Pinpoint the cell where the given text exists, returning its (X, Y) midpoint coordinate. 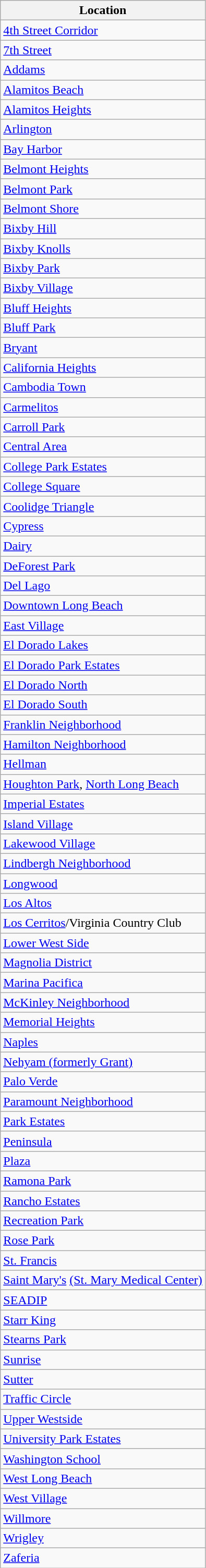
Lower West Side (103, 943)
Arlington (103, 129)
Peninsula (103, 1141)
California Heights (103, 367)
College Park Estates (103, 467)
East Village (103, 626)
Downtown Long Beach (103, 606)
Carmelitos (103, 407)
Naples (103, 1042)
Bryant (103, 348)
Bay Harbor (103, 149)
Bixby Knolls (103, 249)
Washington School (103, 1459)
Dairy (103, 546)
Houghton Park, North Long Beach (103, 784)
Carroll Park (103, 427)
Addams (103, 70)
University Park Estates (103, 1439)
Alamitos Heights (103, 109)
Zaferia (103, 1558)
Belmont Shore (103, 209)
Bixby Village (103, 288)
Cambodia Town (103, 387)
SEADIP (103, 1300)
Upper Westside (103, 1419)
Bixby Park (103, 268)
Bluff Park (103, 328)
Palo Verde (103, 1082)
Lindbergh Neighborhood (103, 863)
Coolidge Triangle (103, 506)
El Dorado Park Estates (103, 665)
Location (103, 10)
Franklin Neighborhood (103, 725)
West Village (103, 1498)
Belmont Park (103, 189)
Sutter (103, 1379)
Wrigley (103, 1538)
El Dorado Lakes (103, 645)
College Square (103, 486)
Magnolia District (103, 963)
Park Estates (103, 1121)
Starr King (103, 1320)
Lakewood Village (103, 843)
Ramona Park (103, 1181)
Longwood (103, 884)
Hamilton Neighborhood (103, 744)
Island Village (103, 824)
4th Street Corridor (103, 30)
7th Street (103, 50)
Sunrise (103, 1359)
Marina Pacifica (103, 983)
Los Cerritos/Virginia Country Club (103, 923)
El Dorado North (103, 685)
Rancho Estates (103, 1200)
Stearns Park (103, 1340)
Memorial Heights (103, 1022)
Hellman (103, 764)
Los Altos (103, 903)
West Long Beach (103, 1478)
Paramount Neighborhood (103, 1101)
St. Francis (103, 1260)
Imperial Estates (103, 804)
El Dorado South (103, 705)
Del Lago (103, 586)
Bluff Heights (103, 308)
DeForest Park (103, 566)
Rose Park (103, 1241)
Central Area (103, 447)
Plaza (103, 1161)
Bixby Hill (103, 228)
Nehyam (formerly Grant) (103, 1062)
Traffic Circle (103, 1399)
Saint Mary's (St. Mary Medical Center) (103, 1280)
Alamitos Beach (103, 90)
Belmont Heights (103, 169)
Willmore (103, 1518)
Recreation Park (103, 1221)
Cypress (103, 526)
McKinley Neighborhood (103, 1002)
